Return [x, y] of the center of cell containing provided text 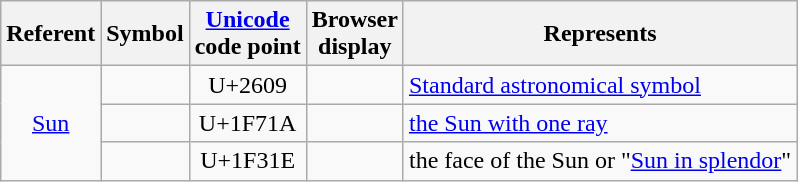
Referent [51, 34]
Standard astronomical symbol [600, 85]
U+1F71A [248, 123]
the Sun with one ray [600, 123]
Browserdisplay [354, 34]
Symbol [145, 34]
Represents [600, 34]
Sun [51, 123]
the face of the Sun or "Sun in splendor" [600, 161]
U+1F31E [248, 161]
Unicodecode point [248, 34]
U+2609 [248, 85]
